Detect which cell encompasses the target text, then output its [x, y] center coordinate. 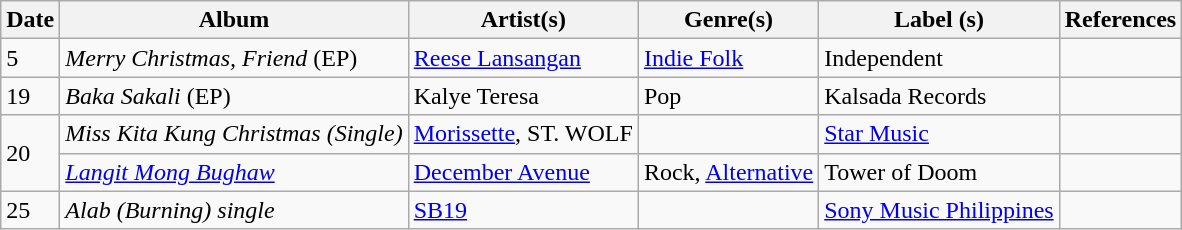
Album [234, 20]
20 [30, 153]
Star Music [939, 134]
Alab (Burning) single [234, 210]
Pop [728, 96]
Label (s) [939, 20]
Artist(s) [523, 20]
Baka Sakali (EP) [234, 96]
Reese Lansangan [523, 58]
Rock, Alternative [728, 172]
Kalsada Records [939, 96]
December Avenue [523, 172]
Indie Folk [728, 58]
25 [30, 210]
References [1120, 20]
19 [30, 96]
Langit Mong Bughaw [234, 172]
Genre(s) [728, 20]
SB19 [523, 210]
Kalye Teresa [523, 96]
Miss Kita Kung Christmas (Single) [234, 134]
Date [30, 20]
Merry Christmas, Friend (EP) [234, 58]
Morissette, ST. WOLF [523, 134]
Tower of Doom [939, 172]
5 [30, 58]
Independent [939, 58]
Sony Music Philippines [939, 210]
